Identify which cell holds the provided text, then report its (x, y) central coordinate. 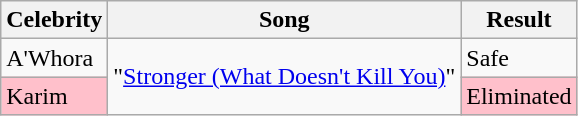
Result (519, 20)
Safe (519, 58)
Eliminated (519, 96)
Karim (54, 96)
Celebrity (54, 20)
A'Whora (54, 58)
"Stronger (What Doesn't Kill You)" (284, 77)
Song (284, 20)
